From the cell containing the given text, extract its center point as [x, y] coordinate. 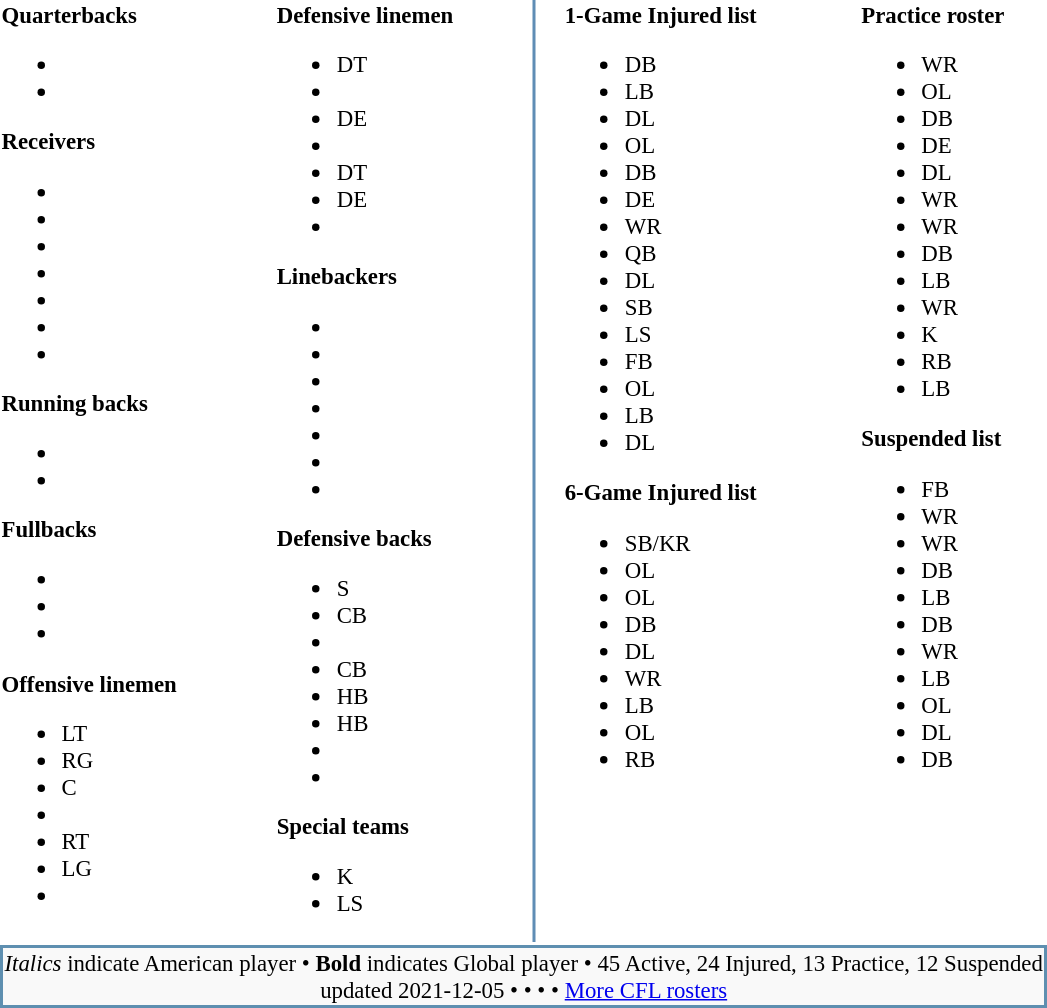
QuarterbacksReceiversRunning backsFullbacksOffensive linemen LT RG C RT LG [114, 470]
1-Game Injured list DB LB DL OL DB DE WR QB DL SB LS FB OL LB DL6-Game Injured list SB/KR OL OL DB DL WR LB OL RB [688, 470]
Defensive linemen DT DE DT DELinebackersDefensive backs S CB CB HB HBSpecial teams K LS [390, 470]
